Scan for the cell matching the given text and deliver its (X, Y) coordinate at center. 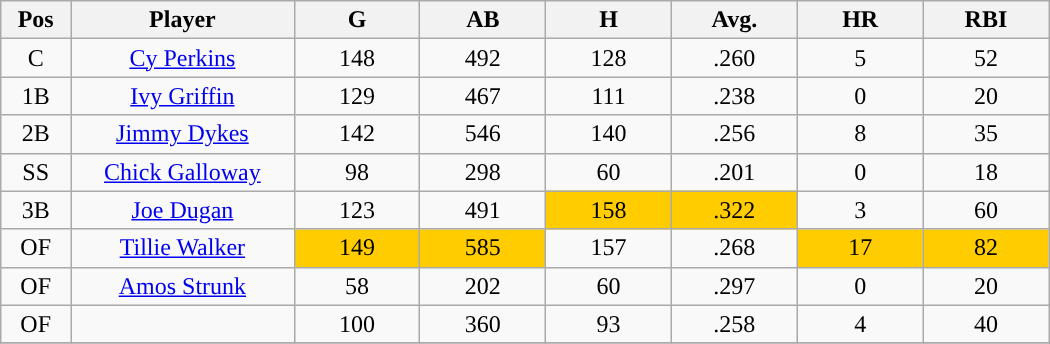
202 (483, 286)
8 (860, 134)
3B (36, 210)
140 (609, 134)
.260 (734, 58)
158 (609, 210)
.297 (734, 286)
52 (986, 58)
298 (483, 172)
Ivy Griffin (183, 96)
157 (609, 248)
123 (357, 210)
491 (483, 210)
98 (357, 172)
RBI (986, 20)
.201 (734, 172)
.256 (734, 134)
360 (483, 324)
.238 (734, 96)
.258 (734, 324)
3 (860, 210)
5 (860, 58)
.268 (734, 248)
H (609, 20)
Cy Perkins (183, 58)
Player (183, 20)
100 (357, 324)
142 (357, 134)
SS (36, 172)
2B (36, 134)
17 (860, 248)
467 (483, 96)
Pos (36, 20)
93 (609, 324)
82 (986, 248)
HR (860, 20)
18 (986, 172)
.322 (734, 210)
149 (357, 248)
Tillie Walker (183, 248)
C (36, 58)
Avg. (734, 20)
1B (36, 96)
35 (986, 134)
Chick Galloway (183, 172)
G (357, 20)
40 (986, 324)
4 (860, 324)
546 (483, 134)
128 (609, 58)
58 (357, 286)
Amos Strunk (183, 286)
111 (609, 96)
Jimmy Dykes (183, 134)
585 (483, 248)
148 (357, 58)
492 (483, 58)
129 (357, 96)
AB (483, 20)
Joe Dugan (183, 210)
